Determine the (x, y) coordinate at the center of the cell enclosing the given text.  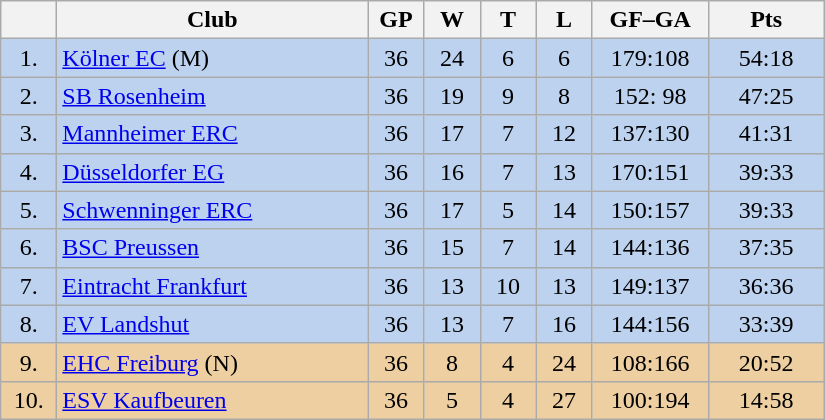
EV Landshut (212, 324)
150:157 (650, 210)
7. (29, 286)
6. (29, 248)
137:130 (650, 134)
41:31 (766, 134)
8. (29, 324)
179:108 (650, 58)
37:35 (766, 248)
10 (508, 286)
15 (452, 248)
144:136 (650, 248)
L (564, 20)
33:39 (766, 324)
1. (29, 58)
10. (29, 400)
3. (29, 134)
Mannheimer ERC (212, 134)
14:58 (766, 400)
5. (29, 210)
4. (29, 172)
144:156 (650, 324)
Eintracht Frankfurt (212, 286)
100:194 (650, 400)
2. (29, 96)
149:137 (650, 286)
GP (396, 20)
47:25 (766, 96)
BSC Preussen (212, 248)
W (452, 20)
Düsseldorfer EG (212, 172)
Club (212, 20)
108:166 (650, 362)
EHC Freiburg (N) (212, 362)
20:52 (766, 362)
152: 98 (650, 96)
19 (452, 96)
9. (29, 362)
GF–GA (650, 20)
9 (508, 96)
27 (564, 400)
ESV Kaufbeuren (212, 400)
Schwenninger ERC (212, 210)
54:18 (766, 58)
Kölner EC (M) (212, 58)
Pts (766, 20)
170:151 (650, 172)
36:36 (766, 286)
12 (564, 134)
SB Rosenheim (212, 96)
T (508, 20)
